From the cell containing the given text, extract its center point as (x, y) coordinate. 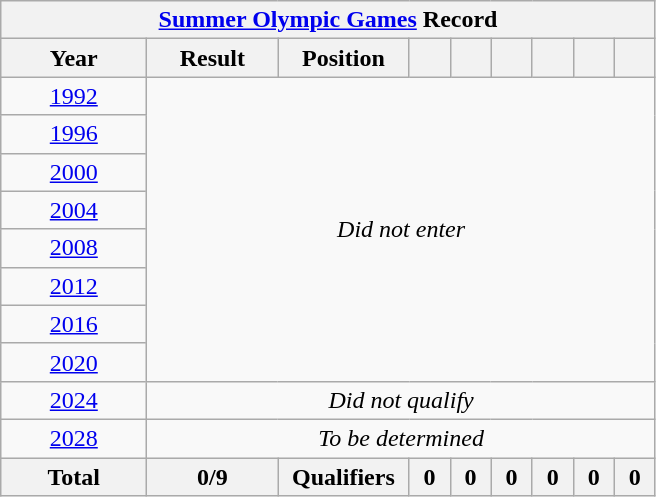
1996 (74, 134)
0/9 (212, 477)
2008 (74, 248)
Total (74, 477)
2024 (74, 400)
Year (74, 58)
Qualifiers (344, 477)
2000 (74, 172)
2020 (74, 362)
Result (212, 58)
Did not qualify (401, 400)
1992 (74, 96)
2028 (74, 438)
Did not enter (401, 229)
Position (344, 58)
2012 (74, 286)
To be determined (401, 438)
2004 (74, 210)
Summer Olympic Games Record (328, 20)
2016 (74, 324)
